Return the [x, y] coordinate for the center point of the cell that contains the specified text.  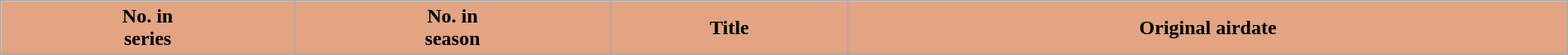
Original airdate [1207, 28]
No. inseries [148, 28]
Title [729, 28]
No. inseason [452, 28]
